Return [X, Y] of the center of cell containing provided text 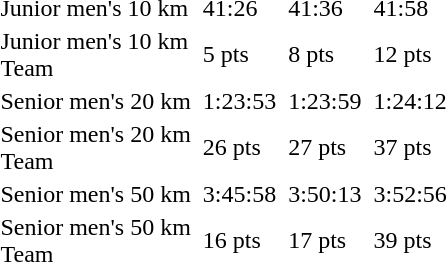
1:23:53 [239, 101]
3:50:13 [325, 194]
26 pts [239, 148]
3:45:58 [239, 194]
5 pts [239, 54]
8 pts [325, 54]
27 pts [325, 148]
1:23:59 [325, 101]
